Provide the [x, y] coordinate of the cell's center where the given text is located.  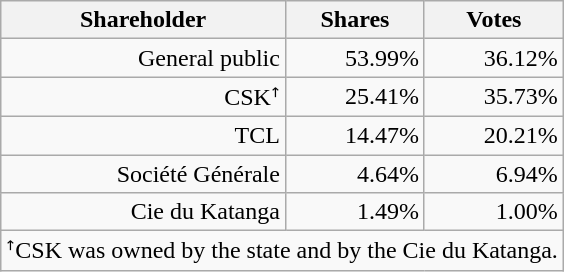
25.41% [354, 97]
1.00% [494, 212]
6.94% [494, 173]
Cie du Katanga [144, 212]
14.47% [354, 135]
36.12% [494, 58]
Votes [494, 20]
General public [144, 58]
35.73% [494, 97]
Shares [354, 20]
Shareholder [144, 20]
53.99% [354, 58]
TCL [144, 135]
ꜛCSK was owned by the state and by the Cie du Katanga. [282, 251]
1.49% [354, 212]
Société Générale [144, 173]
4.64% [354, 173]
20.21% [494, 135]
CSKꜛ [144, 97]
